Search for the cell housing the specified text and yield its (X, Y) center coordinate. 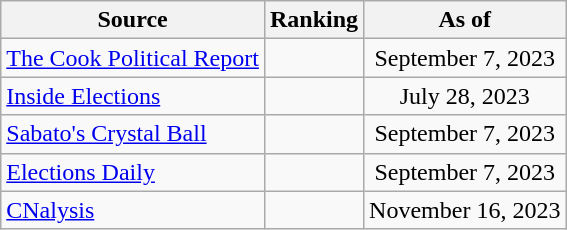
Ranking (314, 20)
Inside Elections (133, 96)
Source (133, 20)
November 16, 2023 (465, 210)
As of (465, 20)
CNalysis (133, 210)
Sabato's Crystal Ball (133, 134)
The Cook Political Report (133, 58)
Elections Daily (133, 172)
July 28, 2023 (465, 96)
